Locate the cell with the specified text and output its (x, y) center coordinate. 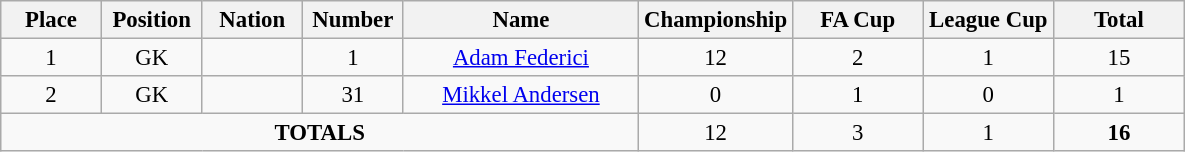
Number (354, 20)
Place (52, 20)
3 (858, 133)
Position (152, 20)
Name (521, 20)
FA Cup (858, 20)
Adam Federici (521, 58)
31 (354, 95)
Mikkel Andersen (521, 95)
16 (1120, 133)
TOTALS (320, 133)
Nation (252, 20)
League Cup (988, 20)
Total (1120, 20)
Championship (716, 20)
15 (1120, 58)
